Detect which cell encompasses the target text, then output its [X, Y] center coordinate. 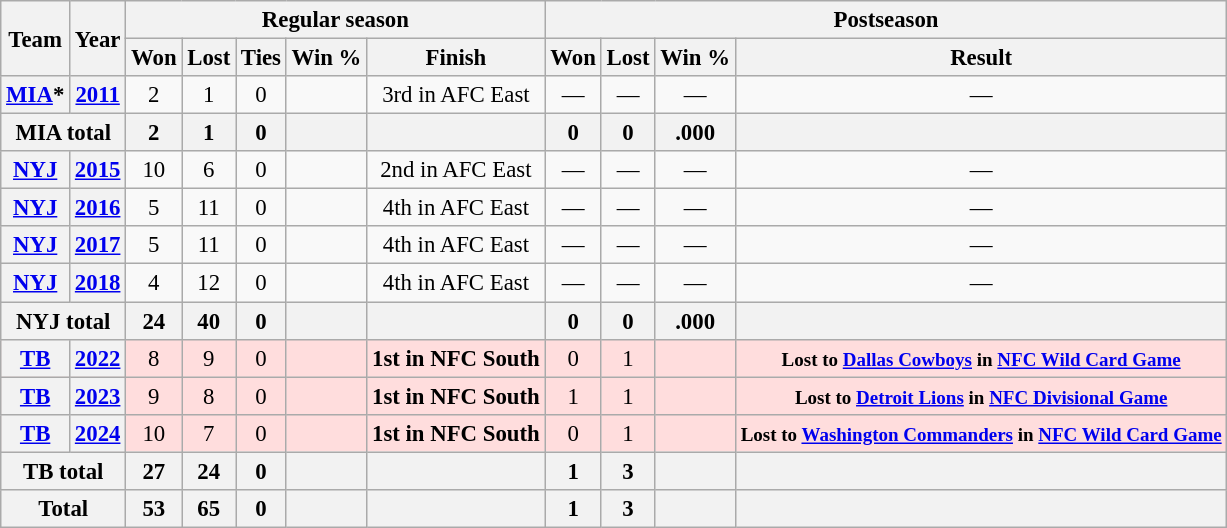
2015 [98, 170]
53 [154, 509]
2016 [98, 208]
Lost to Detroit Lions in NFC Divisional Game [981, 396]
12 [209, 283]
6 [209, 170]
2022 [98, 358]
2017 [98, 245]
TB total [64, 471]
MIA* [36, 95]
2018 [98, 283]
Ties [262, 58]
Lost to Washington Commanders in NFC Wild Card Game [981, 433]
Postseason [886, 20]
3rd in AFC East [456, 95]
Year [98, 38]
Finish [456, 58]
4 [154, 283]
65 [209, 509]
2nd in AFC East [456, 170]
Total [64, 509]
Regular season [336, 20]
MIA total [64, 133]
Lost to Dallas Cowboys in NFC Wild Card Game [981, 358]
NYJ total [64, 321]
40 [209, 321]
2011 [98, 95]
Result [981, 58]
7 [209, 433]
2024 [98, 433]
2023 [98, 396]
27 [154, 471]
Team [36, 38]
